Search for the cell housing the specified text and yield its (X, Y) center coordinate. 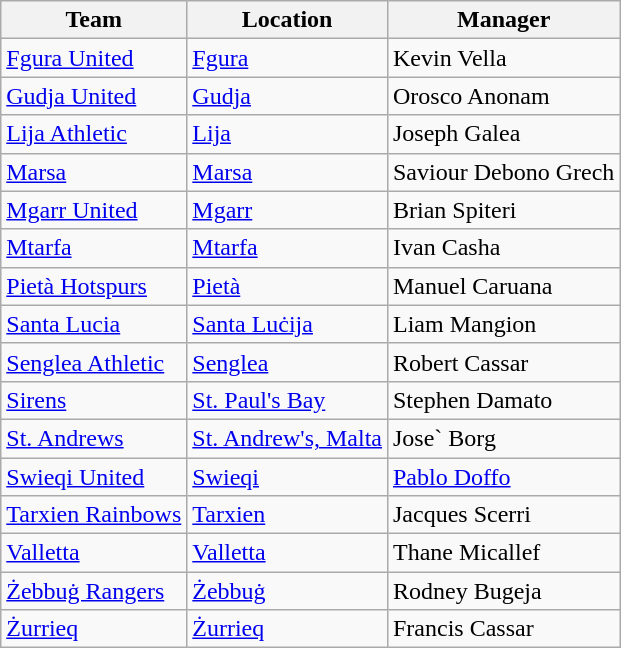
St. Andrews (94, 438)
Jacques Scerri (503, 515)
Lija Athletic (94, 134)
Manuel Caruana (503, 286)
Tarxien (288, 515)
Team (94, 20)
Francis Cassar (503, 629)
Robert Cassar (503, 362)
St. Paul's Bay (288, 400)
St. Andrew's, Malta (288, 438)
Stephen Damato (503, 400)
Rodney Bugeja (503, 591)
Liam Mangion (503, 324)
Santa Lucia (94, 324)
Kevin Vella (503, 58)
Sirens (94, 400)
Swieqi (288, 477)
Senglea (288, 362)
Manager (503, 20)
Brian Spiteri (503, 210)
Saviour Debono Grech (503, 172)
Jose` Borg (503, 438)
Fgura United (94, 58)
Lija (288, 134)
Tarxien Rainbows (94, 515)
Location (288, 20)
Gudja United (94, 96)
Ivan Casha (503, 248)
Żebbuġ (288, 591)
Pietà Hotspurs (94, 286)
Joseph Galea (503, 134)
Santa Luċija (288, 324)
Żebbuġ Rangers (94, 591)
Orosco Anonam (503, 96)
Senglea Athletic (94, 362)
Mgarr (288, 210)
Swieqi United (94, 477)
Pablo Doffo (503, 477)
Thane Micallef (503, 553)
Fgura (288, 58)
Pietà (288, 286)
Gudja (288, 96)
Mgarr United (94, 210)
